For the text-containing cell, return its midpoint in [x, y] coordinate format. 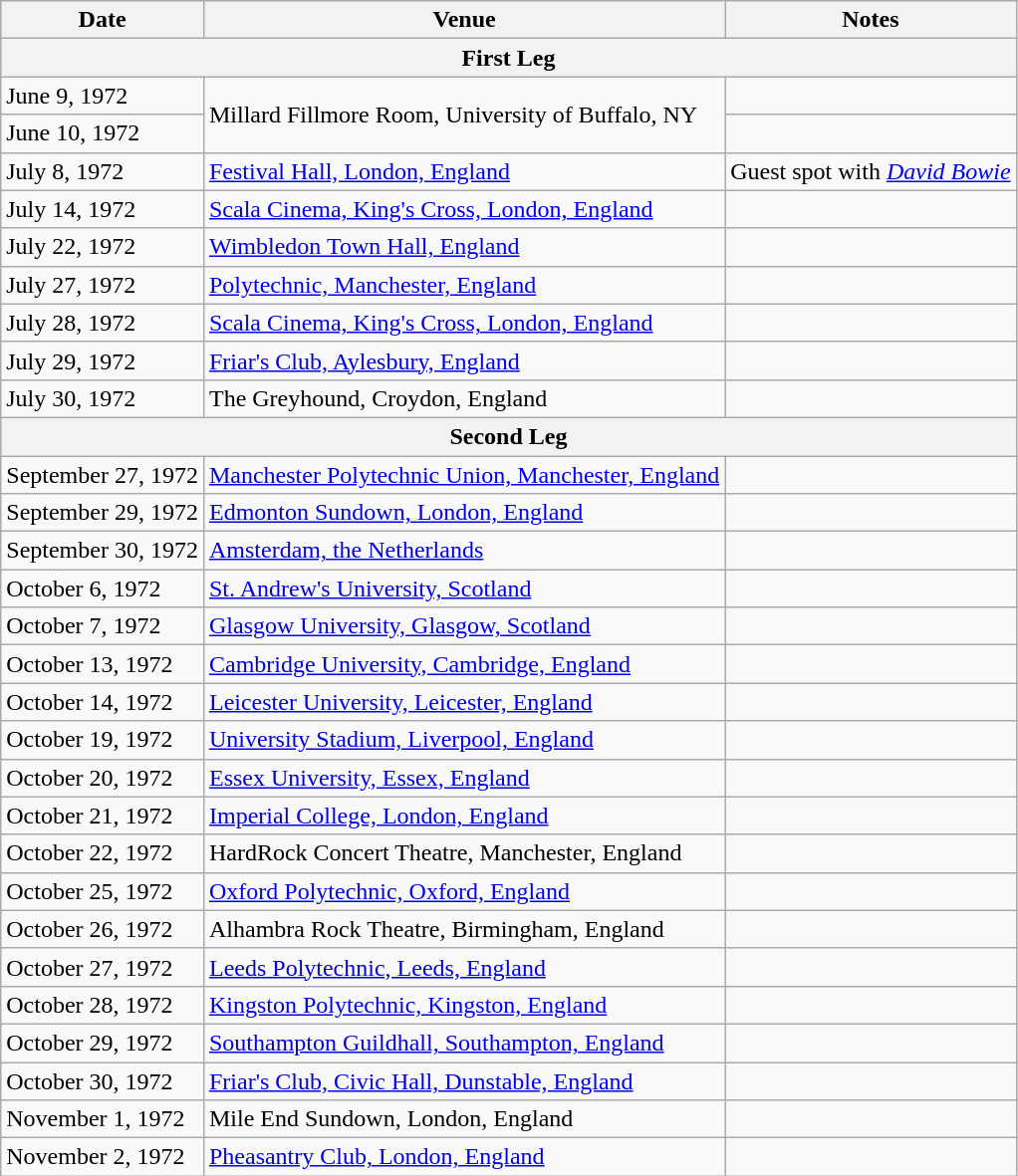
Festival Hall, London, England [464, 171]
November 1, 1972 [103, 1119]
September 30, 1972 [103, 551]
July 28, 1972 [103, 323]
Glasgow University, Glasgow, Scotland [464, 626]
July 8, 1972 [103, 171]
November 2, 1972 [103, 1157]
Mile End Sundown, London, England [464, 1119]
Polytechnic, Manchester, England [464, 285]
Imperial College, London, England [464, 816]
Friar's Club, Aylesbury, England [464, 360]
The Greyhound, Croydon, England [464, 398]
September 27, 1972 [103, 475]
Wimbledon Town Hall, England [464, 247]
Venue [464, 20]
October 27, 1972 [103, 967]
First Leg [508, 58]
October 14, 1972 [103, 702]
June 10, 1972 [103, 133]
Alhambra Rock Theatre, Birmingham, England [464, 929]
Southampton Guildhall, Southampton, England [464, 1043]
July 14, 1972 [103, 209]
Essex University, Essex, England [464, 778]
September 29, 1972 [103, 513]
Friar's Club, Civic Hall, Dunstable, England [464, 1080]
Oxford Polytechnic, Oxford, England [464, 891]
Kingston Polytechnic, Kingston, England [464, 1005]
Edmonton Sundown, London, England [464, 513]
Guest spot with David Bowie [871, 171]
October 13, 1972 [103, 664]
October 26, 1972 [103, 929]
Cambridge University, Cambridge, England [464, 664]
University Stadium, Liverpool, England [464, 740]
Manchester Polytechnic Union, Manchester, England [464, 475]
October 6, 1972 [103, 588]
Amsterdam, the Netherlands [464, 551]
October 29, 1972 [103, 1043]
Millard Fillmore Room, University of Buffalo, NY [464, 115]
Second Leg [508, 436]
October 25, 1972 [103, 891]
Pheasantry Club, London, England [464, 1157]
October 21, 1972 [103, 816]
October 28, 1972 [103, 1005]
St. Andrew's University, Scotland [464, 588]
Date [103, 20]
July 22, 1972 [103, 247]
Notes [871, 20]
October 22, 1972 [103, 853]
July 30, 1972 [103, 398]
HardRock Concert Theatre, Manchester, England [464, 853]
July 27, 1972 [103, 285]
October 7, 1972 [103, 626]
Leeds Polytechnic, Leeds, England [464, 967]
October 30, 1972 [103, 1080]
July 29, 1972 [103, 360]
October 19, 1972 [103, 740]
October 20, 1972 [103, 778]
Leicester University, Leicester, England [464, 702]
June 9, 1972 [103, 96]
